Return (X, Y) of the center of cell containing provided text 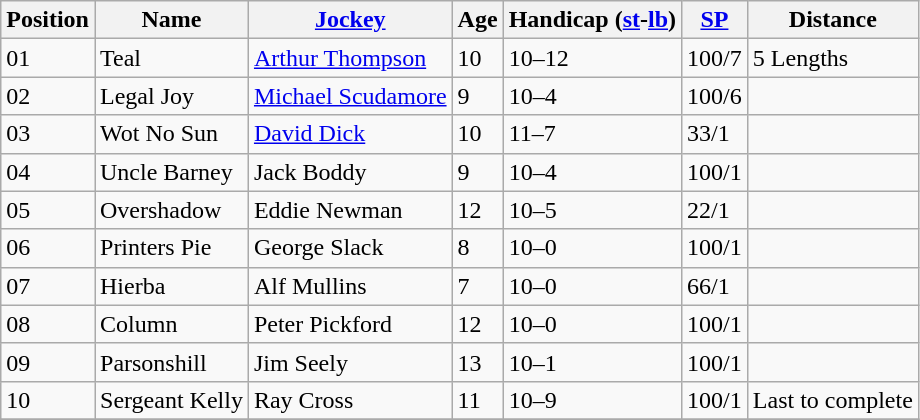
01 (48, 58)
Michael Scudamore (350, 96)
Wot No Sun (171, 134)
Uncle Barney (171, 172)
Hierba (171, 286)
06 (48, 248)
Age (478, 20)
Distance (832, 20)
22/1 (715, 210)
Position (48, 20)
Jim Seely (350, 362)
04 (48, 172)
07 (48, 286)
Last to complete (832, 400)
08 (48, 324)
Eddie Newman (350, 210)
David Dick (350, 134)
66/1 (715, 286)
10–12 (592, 58)
09 (48, 362)
Sergeant Kelly (171, 400)
10–9 (592, 400)
Ray Cross (350, 400)
13 (478, 362)
Arthur Thompson (350, 58)
11 (478, 400)
7 (478, 286)
10–5 (592, 210)
Printers Pie (171, 248)
Alf Mullins (350, 286)
02 (48, 96)
SP (715, 20)
Jockey (350, 20)
100/7 (715, 58)
Peter Pickford (350, 324)
5 Lengths (832, 58)
Overshadow (171, 210)
Teal (171, 58)
100/6 (715, 96)
05 (48, 210)
Jack Boddy (350, 172)
Legal Joy (171, 96)
11–7 (592, 134)
10–1 (592, 362)
33/1 (715, 134)
8 (478, 248)
George Slack (350, 248)
Parsonshill (171, 362)
Column (171, 324)
Name (171, 20)
Handicap (st-lb) (592, 20)
03 (48, 134)
